From the cell containing the given text, extract its center point as [X, Y] coordinate. 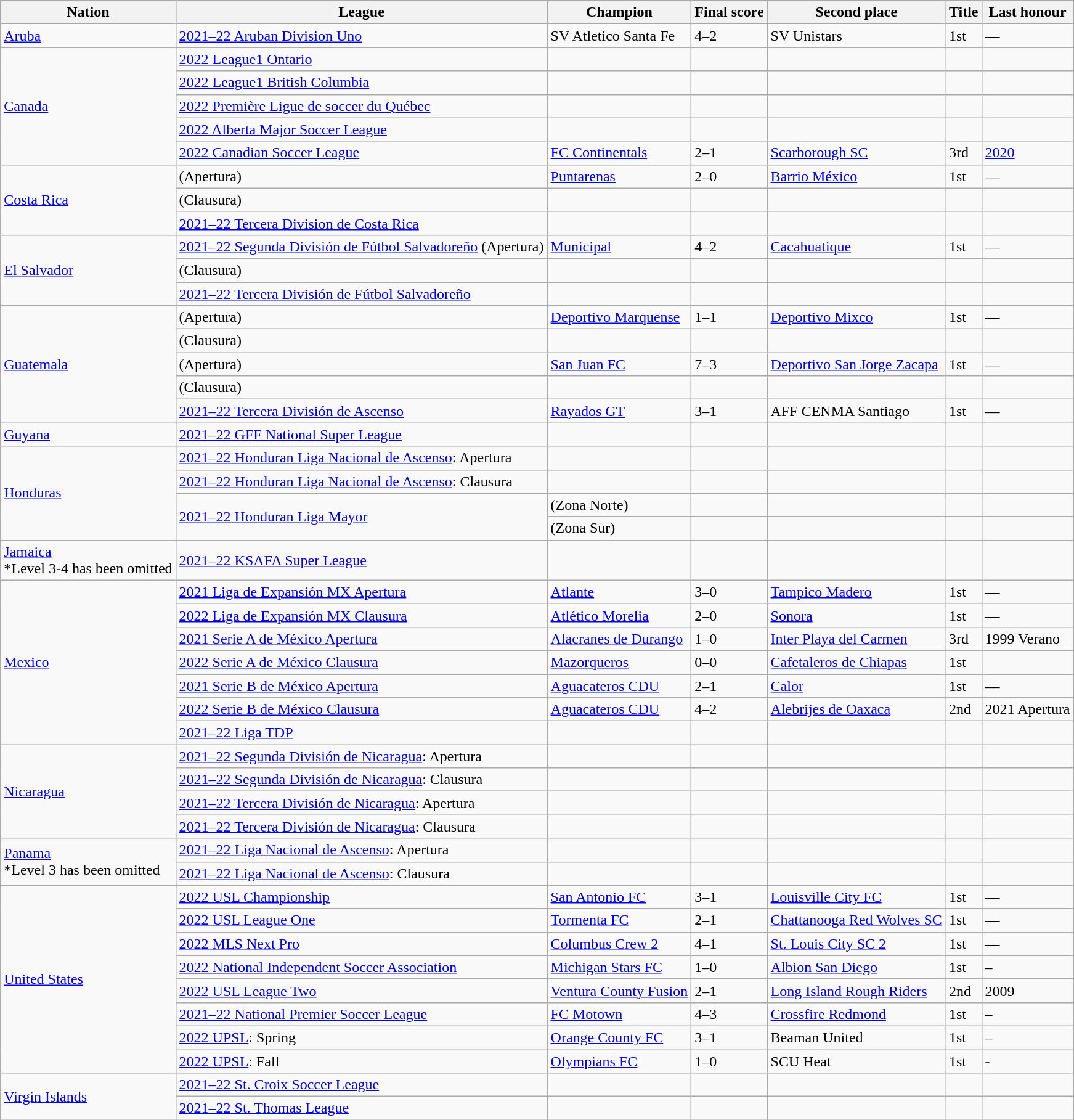
Beaman United [856, 1037]
San Antonio FC [619, 897]
2022 Liga de Expansión MX Clausura [361, 615]
2022 MLS Next Pro [361, 944]
St. Louis City SC 2 [856, 944]
Atlante [619, 592]
SCU Heat [856, 1061]
Columbus Crew 2 [619, 944]
2022 Alberta Major Soccer League [361, 129]
2021–22 Aruban Division Uno [361, 36]
Rayados GT [619, 411]
Puntarenas [619, 176]
2021–22 KSAFA Super League [361, 560]
2022 USL League One [361, 920]
2022 UPSL: Fall [361, 1061]
2021–22 Tercera Division de Costa Rica [361, 223]
2021–22 Segunda División de Nicaragua: Apertura [361, 756]
2020 [1028, 153]
Crossfire Redmond [856, 1014]
Jamaica *Level 3-4 has been omitted [88, 560]
Inter Playa del Carmen [856, 639]
Scarborough SC [856, 153]
2022 UPSL: Spring [361, 1037]
Champion [619, 12]
League [361, 12]
2021–22 National Premier Soccer League [361, 1014]
Long Island Rough Riders [856, 991]
Mexico [88, 662]
Albion San Diego [856, 967]
Tormenta FC [619, 920]
Alebrijes de Oaxaca [856, 709]
2021–22 Segunda División de Nicaragua: Clausura [361, 780]
Chattanooga Red Wolves SC [856, 920]
Atlético Morelia [619, 615]
4–3 [730, 1014]
Deportivo Mixco [856, 317]
AFF CENMA Santiago [856, 411]
2022 Serie B de México Clausura [361, 709]
2022 Serie A de México Clausura [361, 662]
2021–22 Liga TDP [361, 733]
El Salvador [88, 270]
(Zona Sur) [619, 528]
Canada [88, 106]
Aruba [88, 36]
0–0 [730, 662]
Tampico Madero [856, 592]
Honduras [88, 493]
2021 Apertura [1028, 709]
SV Atletico Santa Fe [619, 36]
2009 [1028, 991]
2021–22 St. Thomas League [361, 1108]
2021–22 Honduran Liga Nacional de Ascenso: Apertura [361, 458]
Calor [856, 686]
Second place [856, 12]
2021–22 Honduran Liga Nacional de Ascenso: Clausura [361, 481]
Deportivo Marquense [619, 317]
Panama *Level 3 has been omitted [88, 862]
2022 League1 Ontario [361, 59]
Guatemala [88, 364]
Ventura County Fusion [619, 991]
Olympians FC [619, 1061]
San Juan FC [619, 364]
1–1 [730, 317]
FC Continentals [619, 153]
Cafetaleros de Chiapas [856, 662]
1999 Verano [1028, 639]
Municipal [619, 247]
Mazorqueros [619, 662]
Louisville City FC [856, 897]
FC Motown [619, 1014]
2022 USL League Two [361, 991]
2021–22 Segunda División de Fútbol Salvadoreño (Apertura) [361, 247]
Guyana [88, 435]
2021 Serie B de México Apertura [361, 686]
Sonora [856, 615]
2022 Canadian Soccer League [361, 153]
Title [964, 12]
2022 Première Ligue de soccer du Québec [361, 106]
2022 National Independent Soccer Association [361, 967]
SV Unistars [856, 36]
2022 USL Championship [361, 897]
Nicaragua [88, 791]
2021 Serie A de México Apertura [361, 639]
Final score [730, 12]
Barrio México [856, 176]
2021–22 Liga Nacional de Ascenso: Clausura [361, 873]
2022 League1 British Columbia [361, 83]
2021–22 Liga Nacional de Ascenso: Apertura [361, 850]
Deportivo San Jorge Zacapa [856, 364]
Costa Rica [88, 200]
4–1 [730, 944]
2021–22 Tercera División de Nicaragua: Clausura [361, 827]
Orange County FC [619, 1037]
Alacranes de Durango [619, 639]
Cacahuatique [856, 247]
2021–22 Tercera División de Ascenso [361, 411]
- [1028, 1061]
Virgin Islands [88, 1097]
3–0 [730, 592]
(Zona Norte) [619, 505]
Last honour [1028, 12]
United States [88, 979]
Michigan Stars FC [619, 967]
2021 Liga de Expansión MX Apertura [361, 592]
2021–22 GFF National Super League [361, 435]
2021–22 St. Croix Soccer League [361, 1085]
2021–22 Tercera División de Fútbol Salvadoreño [361, 294]
7–3 [730, 364]
2021–22 Honduran Liga Mayor [361, 517]
Nation [88, 12]
2021–22 Tercera División de Nicaragua: Apertura [361, 803]
